Provide the (x, y) coordinate of the cell's center where the given text is located.  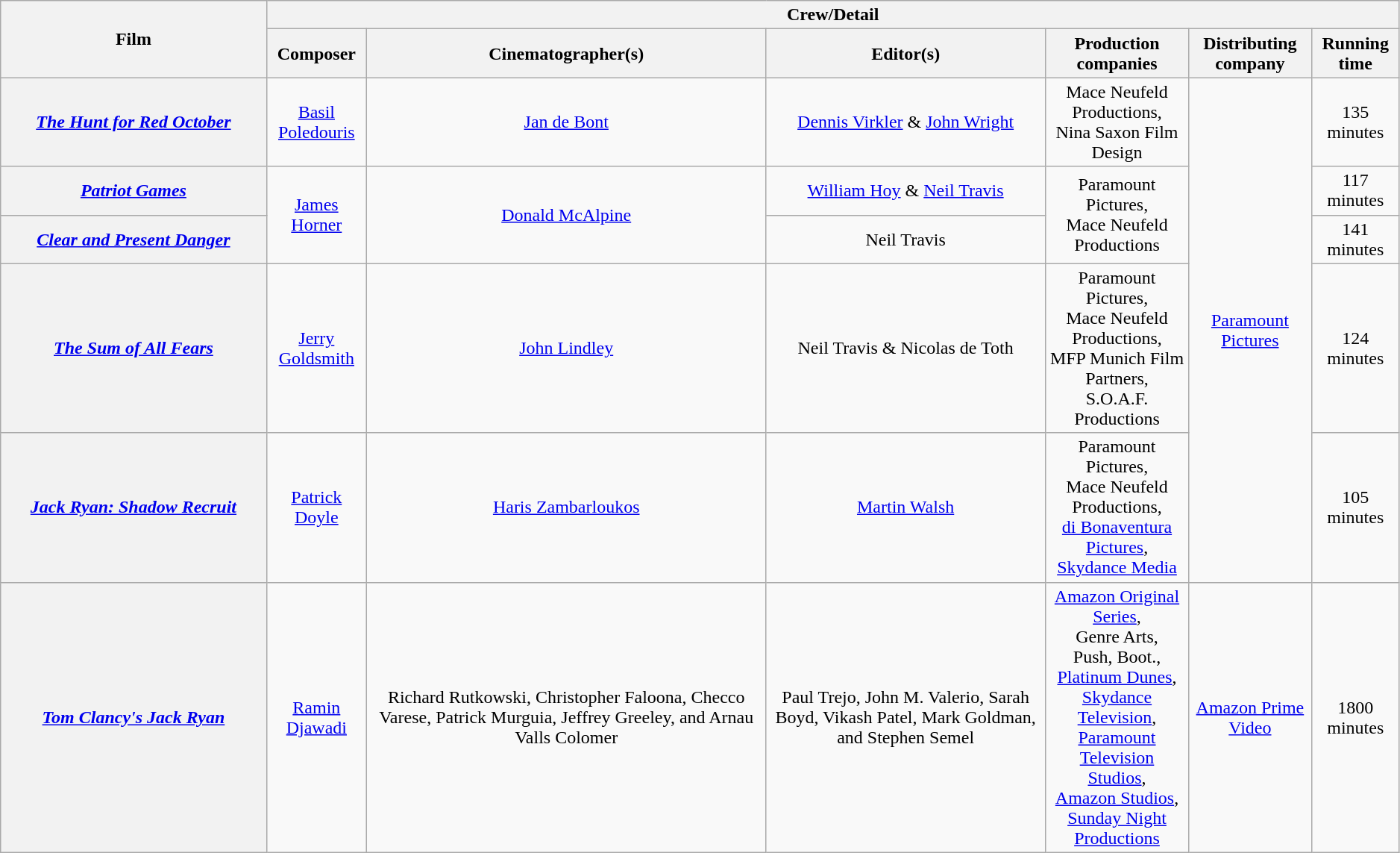
Paramount Pictures, Mace Neufeld Productions (1117, 215)
Martin Walsh (905, 507)
Paramount Pictures, Mace Neufeld Productions, MFP Munich Film Partners, S.O.A.F. Productions (1117, 348)
Dennis Virkler & John Wright (905, 122)
105 minutes (1355, 507)
Film (134, 39)
Basil Poledouris (316, 122)
Paul Trejo, John M. Valerio, Sarah Boyd, Vikash Patel, Mark Goldman, and Stephen Semel (905, 717)
Neil Travis (905, 239)
Patriot Games (134, 191)
Paramount Pictures (1250, 330)
Ramin Djawadi (316, 717)
Crew/Detail (832, 15)
Richard Rutkowski, Christopher Faloona, Checco Varese, Patrick Murguia, Jeffrey Greeley, and Arnau Valls Colomer (567, 717)
Editor(s) (905, 54)
Jerry Goldsmith (316, 348)
141 minutes (1355, 239)
Haris Zambarloukos (567, 507)
Composer (316, 54)
135 minutes (1355, 122)
Donald McAlpine (567, 215)
Production companies (1117, 54)
Paramount Pictures, Mace Neufeld Productions, di Bonaventura Pictures, Skydance Media (1117, 507)
The Hunt for Red October (134, 122)
The Sum of All Fears (134, 348)
Mace Neufeld Productions, Nina Saxon Film Design (1117, 122)
Amazon Prime Video (1250, 717)
1800 minutes (1355, 717)
124 minutes (1355, 348)
Neil Travis & Nicolas de Toth (905, 348)
Clear and Present Danger (134, 239)
John Lindley (567, 348)
Tom Clancy's Jack Ryan (134, 717)
Patrick Doyle (316, 507)
Running time (1355, 54)
117 minutes (1355, 191)
James Horner (316, 215)
Jack Ryan: Shadow Recruit (134, 507)
Cinematographer(s) (567, 54)
William Hoy & Neil Travis (905, 191)
Jan de Bont (567, 122)
Distributing company (1250, 54)
